Scan for the cell matching the given text and deliver its (x, y) coordinate at center. 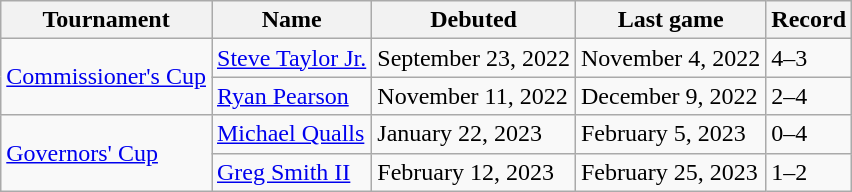
Last game (670, 20)
Steve Taylor Jr. (292, 58)
Name (292, 20)
Debuted (474, 20)
September 23, 2022 (474, 58)
January 22, 2023 (474, 134)
Commissioner's Cup (106, 77)
1–2 (809, 172)
Tournament (106, 20)
Governors' Cup (106, 153)
Record (809, 20)
February 5, 2023 (670, 134)
Michael Qualls (292, 134)
November 11, 2022 (474, 96)
2–4 (809, 96)
0–4 (809, 134)
4–3 (809, 58)
February 12, 2023 (474, 172)
November 4, 2022 (670, 58)
February 25, 2023 (670, 172)
Ryan Pearson (292, 96)
Greg Smith II (292, 172)
December 9, 2022 (670, 96)
